Pinpoint the cell where the given text exists, returning its (X, Y) midpoint coordinate. 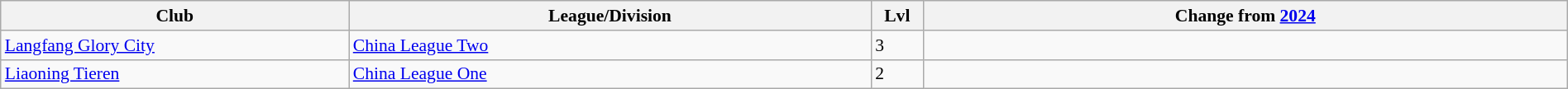
Langfang Glory City (175, 45)
China League Two (610, 45)
2 (896, 74)
Lvl (896, 16)
League/Division (610, 16)
Liaoning Tieren (175, 74)
China League One (610, 74)
3 (896, 45)
Club (175, 16)
Change from 2024 (1245, 16)
